Pinpoint the cell where the given text exists, returning its (X, Y) midpoint coordinate. 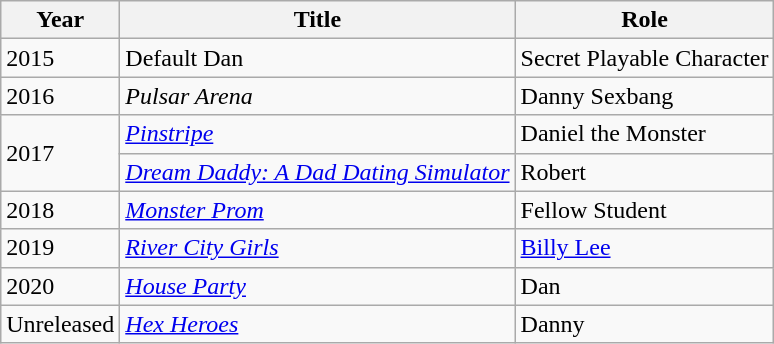
Danny Sexbang (644, 96)
Pinstripe (318, 134)
Hex Heroes (318, 324)
Monster Prom (318, 210)
Pulsar Arena (318, 96)
Dream Daddy: A Dad Dating Simulator (318, 172)
Danny (644, 324)
Billy Lee (644, 248)
Unreleased (60, 324)
Robert (644, 172)
2020 (60, 286)
Daniel the Monster (644, 134)
Year (60, 20)
2019 (60, 248)
2015 (60, 58)
2016 (60, 96)
Title (318, 20)
Dan (644, 286)
Role (644, 20)
Fellow Student (644, 210)
2018 (60, 210)
Default Dan (318, 58)
2017 (60, 153)
Secret Playable Character (644, 58)
House Party (318, 286)
River City Girls (318, 248)
